Scan for the cell matching the given text and deliver its (x, y) coordinate at center. 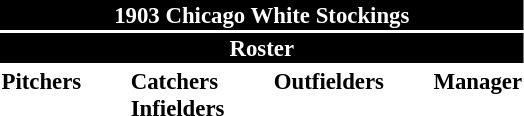
Roster (262, 48)
1903 Chicago White Stockings (262, 15)
